Detect which cell encompasses the target text, then output its (x, y) center coordinate. 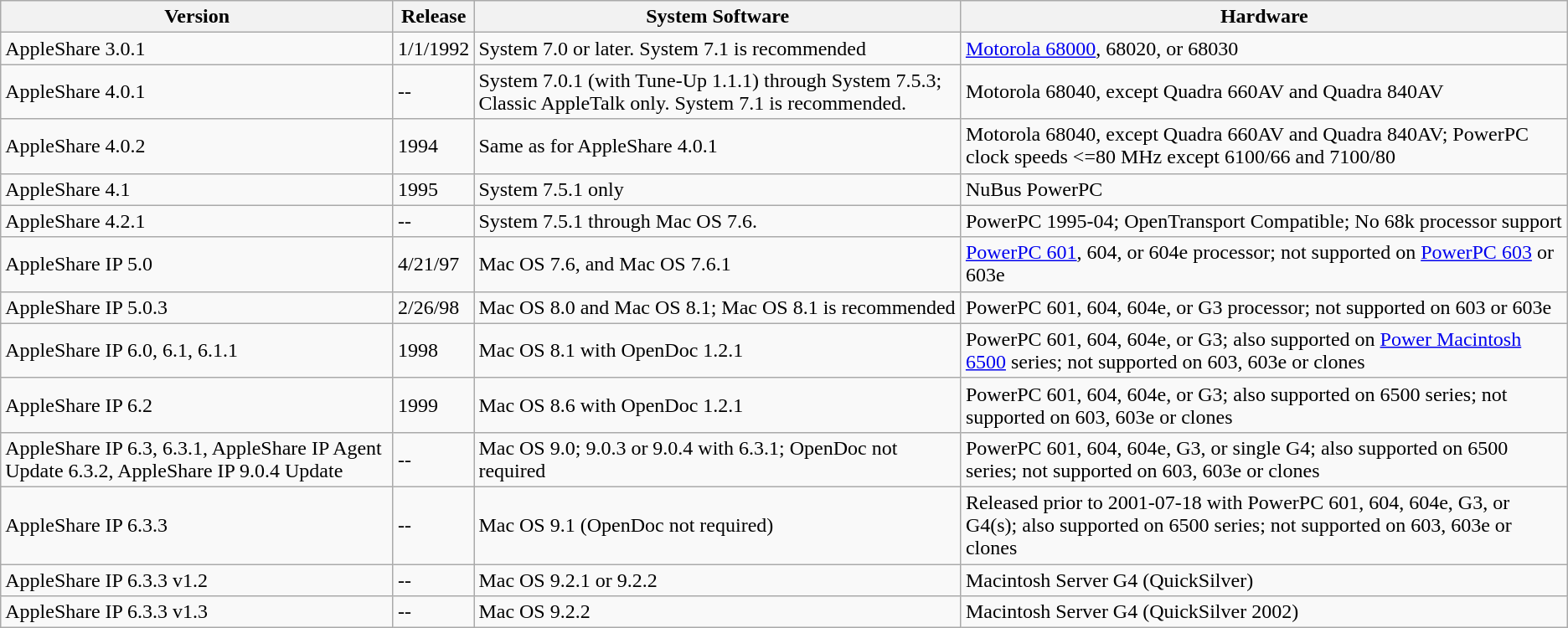
AppleShare 4.0.1 (198, 92)
Mac OS 9.1 (OpenDoc not required) (718, 525)
PowerPC 1995-04; OpenTransport Compatible; No 68k processor support (1264, 221)
AppleShare 4.2.1 (198, 221)
PowerPC 601, 604, 604e, or G3; also supported on 6500 series; not supported on 603, 603e or clones (1264, 405)
System 7.0.1 (with Tune-Up 1.1.1) through System 7.5.3; Classic AppleTalk only. System 7.1 is recommended. (718, 92)
Same as for AppleShare 4.0.1 (718, 146)
1998 (433, 350)
Macintosh Server G4 (QuickSilver 2002) (1264, 612)
AppleShare IP 6.3.3 v1.2 (198, 580)
System 7.0 or later. System 7.1 is recommended (718, 49)
Release (433, 17)
System 7.5.1 through Mac OS 7.6. (718, 221)
Hardware (1264, 17)
AppleShare IP 6.3, 6.3.1, AppleShare IP Agent Update 6.3.2, AppleShare IP 9.0.4 Update (198, 459)
Motorola 68040, except Quadra 660AV and Quadra 840AV; PowerPC clock speeds <=80 MHz except 6100/66 and 7100/80 (1264, 146)
PowerPC 601, 604, 604e, G3, or single G4; also supported on 6500 series; not supported on 603, 603e or clones (1264, 459)
Mac OS 9.2.2 (718, 612)
AppleShare 4.1 (198, 189)
1/1/1992 (433, 49)
AppleShare 3.0.1 (198, 49)
NuBus PowerPC (1264, 189)
Macintosh Server G4 (QuickSilver) (1264, 580)
System Software (718, 17)
Released prior to 2001-07-18 with PowerPC 601, 604, 604e, G3, or G4(s); also supported on 6500 series; not supported on 603, 603e or clones (1264, 525)
AppleShare IP 6.2 (198, 405)
AppleShare IP 6.0, 6.1, 6.1.1 (198, 350)
Mac OS 8.1 with OpenDoc 1.2.1 (718, 350)
AppleShare IP 5.0 (198, 265)
AppleShare IP 6.3.3 (198, 525)
4/21/97 (433, 265)
PowerPC 601, 604, or 604e processor; not supported on PowerPC 603 or 603e (1264, 265)
2/26/98 (433, 307)
1995 (433, 189)
Mac OS 9.0; 9.0.3 or 9.0.4 with 6.3.1; OpenDoc not required (718, 459)
PowerPC 601, 604, 604e, or G3; also supported on Power Macintosh 6500 series; not supported on 603, 603e or clones (1264, 350)
Version (198, 17)
System 7.5.1 only (718, 189)
Mac OS 9.2.1 or 9.2.2 (718, 580)
1994 (433, 146)
Mac OS 8.0 and Mac OS 8.1; Mac OS 8.1 is recommended (718, 307)
Motorola 68000, 68020, or 68030 (1264, 49)
PowerPC 601, 604, 604e, or G3 processor; not supported on 603 or 603e (1264, 307)
1999 (433, 405)
AppleShare 4.0.2 (198, 146)
Motorola 68040, except Quadra 660AV and Quadra 840AV (1264, 92)
AppleShare IP 6.3.3 v1.3 (198, 612)
Mac OS 8.6 with OpenDoc 1.2.1 (718, 405)
AppleShare IP 5.0.3 (198, 307)
Mac OS 7.6, and Mac OS 7.6.1 (718, 265)
